Capture the cell that displays the provided text and extract its [x, y] central coordinate. 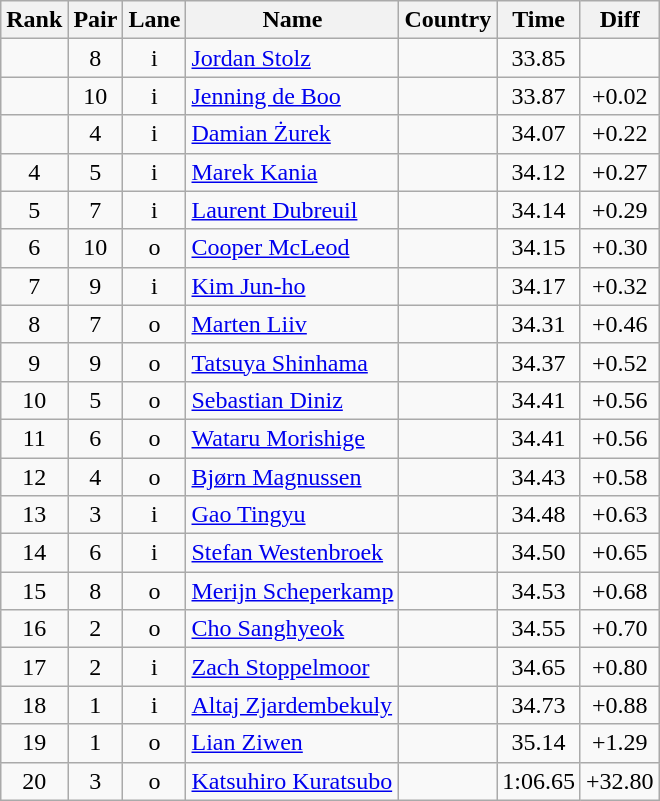
16 [34, 629]
Kim Jun-ho [292, 286]
33.85 [539, 58]
+0.29 [620, 210]
34.43 [539, 477]
Marek Kania [292, 172]
Country [448, 20]
19 [34, 743]
+0.30 [620, 248]
Wataru Morishige [292, 438]
17 [34, 667]
Katsuhiro Kuratsubo [292, 781]
Bjørn Magnussen [292, 477]
Jordan Stolz [292, 58]
+0.22 [620, 134]
34.12 [539, 172]
Cooper McLeod [292, 248]
20 [34, 781]
+0.58 [620, 477]
Pair [96, 20]
+0.63 [620, 515]
Damian Żurek [292, 134]
+32.80 [620, 781]
34.31 [539, 324]
+0.88 [620, 705]
Stefan Westenbroek [292, 553]
Marten Liiv [292, 324]
Tatsuya Shinhama [292, 362]
+0.32 [620, 286]
Gao Tingyu [292, 515]
Lian Ziwen [292, 743]
34.07 [539, 134]
33.87 [539, 96]
15 [34, 591]
13 [34, 515]
+0.27 [620, 172]
Laurent Dubreuil [292, 210]
18 [34, 705]
+0.65 [620, 553]
34.37 [539, 362]
34.73 [539, 705]
34.55 [539, 629]
Jenning de Boo [292, 96]
Cho Sanghyeok [292, 629]
34.53 [539, 591]
34.14 [539, 210]
+0.02 [620, 96]
Merijn Scheperkamp [292, 591]
11 [34, 438]
34.50 [539, 553]
Altaj Zjardembekuly [292, 705]
+0.52 [620, 362]
34.15 [539, 248]
Rank [34, 20]
14 [34, 553]
Name [292, 20]
+0.80 [620, 667]
Diff [620, 20]
1:06.65 [539, 781]
34.48 [539, 515]
+1.29 [620, 743]
34.17 [539, 286]
+0.70 [620, 629]
Zach Stoppelmoor [292, 667]
34.65 [539, 667]
35.14 [539, 743]
Time [539, 20]
12 [34, 477]
Lane [154, 20]
+0.68 [620, 591]
+0.46 [620, 324]
Sebastian Diniz [292, 400]
